Search for the cell housing the specified text and yield its [x, y] center coordinate. 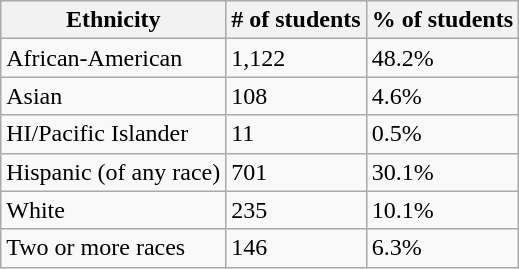
108 [296, 96]
African-American [114, 58]
11 [296, 134]
% of students [442, 20]
Hispanic (of any race) [114, 172]
146 [296, 248]
235 [296, 210]
4.6% [442, 96]
0.5% [442, 134]
Two or more races [114, 248]
30.1% [442, 172]
701 [296, 172]
Asian [114, 96]
10.1% [442, 210]
6.3% [442, 248]
1,122 [296, 58]
White [114, 210]
Ethnicity [114, 20]
# of students [296, 20]
48.2% [442, 58]
HI/Pacific Islander [114, 134]
